Search for the cell housing the specified text and yield its (X, Y) center coordinate. 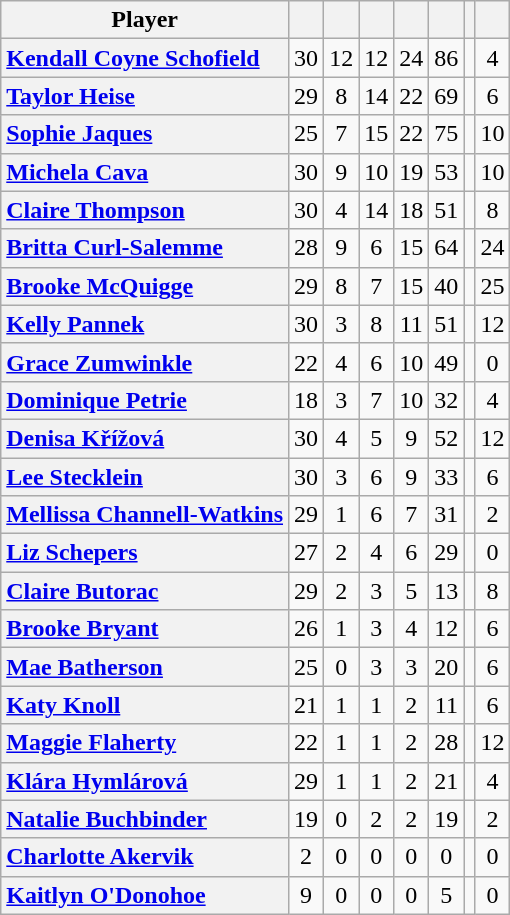
40 (446, 286)
Claire Thompson (145, 210)
13 (446, 591)
49 (446, 362)
53 (446, 172)
Klára Hymlárová (145, 781)
Charlotte Akervik (145, 857)
Dominique Petrie (145, 400)
Lee Stecklein (145, 477)
Grace Zumwinkle (145, 362)
Player (145, 20)
Katy Knoll (145, 705)
20 (446, 667)
Michela Cava (145, 172)
69 (446, 96)
Natalie Buchbinder (145, 819)
Sophie Jaques (145, 134)
Kendall Coyne Schofield (145, 58)
86 (446, 58)
33 (446, 477)
Brooke McQuigge (145, 286)
Britta Curl-Salemme (145, 248)
64 (446, 248)
Taylor Heise (145, 96)
26 (306, 629)
32 (446, 400)
Maggie Flaherty (145, 743)
Claire Butorac (145, 591)
Mellissa Channell-Watkins (145, 515)
Mae Batherson (145, 667)
Liz Schepers (145, 553)
Kelly Pannek (145, 324)
52 (446, 438)
Brooke Bryant (145, 629)
Denisa Křížová (145, 438)
75 (446, 134)
27 (306, 553)
31 (446, 515)
Kaitlyn O'Donohoe (145, 895)
